Return the (X, Y) coordinate for the center point of the cell that contains the specified text.  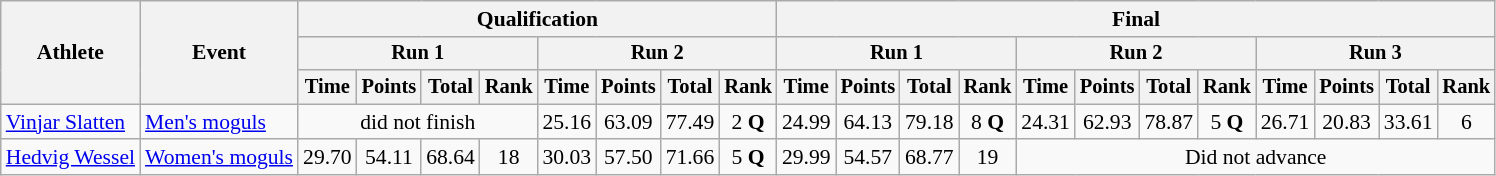
30.03 (566, 158)
6 (1467, 122)
25.16 (566, 122)
Women's moguls (219, 158)
33.61 (1408, 122)
Did not advance (1256, 158)
26.71 (1286, 122)
2 Q (748, 122)
29.99 (806, 158)
did not finish (418, 122)
77.49 (690, 122)
24.31 (1046, 122)
71.66 (690, 158)
Athlete (70, 52)
20.83 (1346, 122)
19 (988, 158)
54.57 (868, 158)
Run 3 (1376, 54)
Men's moguls (219, 122)
57.50 (628, 158)
79.18 (930, 122)
24.99 (806, 122)
Vinjar Slatten (70, 122)
64.13 (868, 122)
78.87 (1168, 122)
68.77 (930, 158)
Qualification (538, 19)
54.11 (389, 158)
62.93 (1107, 122)
8 Q (988, 122)
68.64 (450, 158)
Event (219, 52)
Hedvig Wessel (70, 158)
18 (509, 158)
Final (1136, 19)
63.09 (628, 122)
29.70 (328, 158)
